Capture the cell that displays the provided text and extract its (x, y) central coordinate. 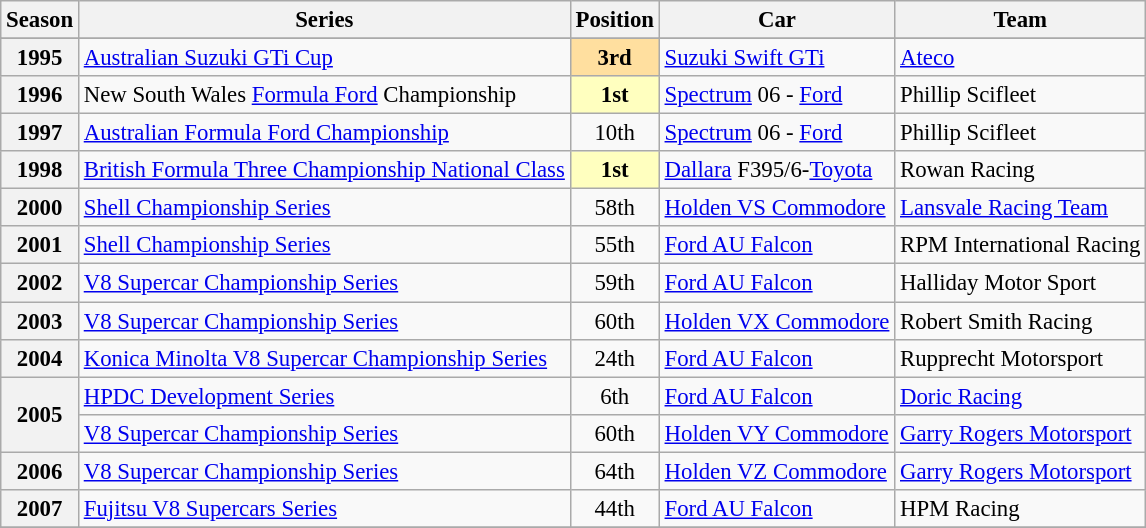
3rd (614, 58)
64th (614, 471)
58th (614, 208)
Ateco (1020, 58)
HPM Racing (1020, 509)
1996 (40, 95)
2001 (40, 245)
Fujitsu V8 Supercars Series (324, 509)
Holden VS Commodore (776, 208)
Australian Formula Ford Championship (324, 133)
Holden VY Commodore (776, 433)
Holden VX Commodore (776, 321)
2000 (40, 208)
Robert Smith Racing (1020, 321)
Dallara F395/6-Toyota (776, 170)
1998 (40, 170)
RPM International Racing (1020, 245)
Lansvale Racing Team (1020, 208)
British Formula Three Championship National Class (324, 170)
Australian Suzuki GTi Cup (324, 58)
Position (614, 20)
1997 (40, 133)
Suzuki Swift GTi (776, 58)
Car (776, 20)
Halliday Motor Sport (1020, 283)
59th (614, 283)
1995 (40, 58)
24th (614, 358)
2006 (40, 471)
Season (40, 20)
6th (614, 396)
2007 (40, 509)
2002 (40, 283)
Series (324, 20)
2005 (40, 414)
44th (614, 509)
2003 (40, 321)
Doric Racing (1020, 396)
10th (614, 133)
Rupprecht Motorsport (1020, 358)
55th (614, 245)
Konica Minolta V8 Supercar Championship Series (324, 358)
New South Wales Formula Ford Championship (324, 95)
Team (1020, 20)
Rowan Racing (1020, 170)
HPDC Development Series (324, 396)
Holden VZ Commodore (776, 471)
2004 (40, 358)
